Return (X, Y) of the center of cell containing provided text 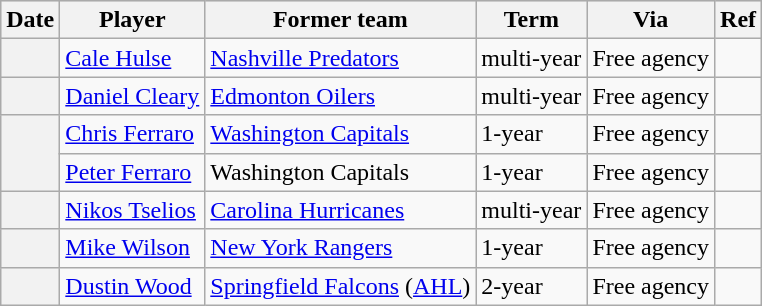
Mike Wilson (132, 248)
Term (532, 20)
Nikos Tselios (132, 210)
Carolina Hurricanes (340, 210)
Dustin Wood (132, 286)
2-year (532, 286)
Player (132, 20)
Cale Hulse (132, 58)
Nashville Predators (340, 58)
Peter Ferraro (132, 172)
Daniel Cleary (132, 96)
New York Rangers (340, 248)
Springfield Falcons (AHL) (340, 286)
Former team (340, 20)
Ref (738, 20)
Chris Ferraro (132, 134)
Via (651, 20)
Edmonton Oilers (340, 96)
Date (30, 20)
